Identify which cell holds the provided text, then report its (X, Y) central coordinate. 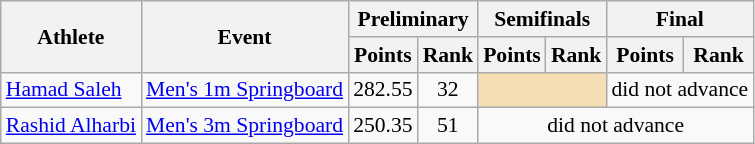
Athlete (71, 36)
Preliminary (413, 19)
Men's 3m Springboard (244, 126)
Men's 1m Springboard (244, 90)
282.55 (382, 90)
51 (448, 126)
32 (448, 90)
Semifinals (542, 19)
250.35 (382, 126)
Event (244, 36)
Final (680, 19)
Rashid Alharbi (71, 126)
Hamad Saleh (71, 90)
